Search for the cell housing the specified text and yield its (x, y) center coordinate. 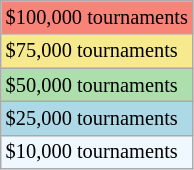
$100,000 tournaments (97, 17)
$50,000 tournaments (97, 85)
$10,000 tournaments (97, 152)
$25,000 tournaments (97, 118)
$75,000 tournaments (97, 51)
